Determine the [X, Y] coordinate at the center of the cell enclosing the given text.  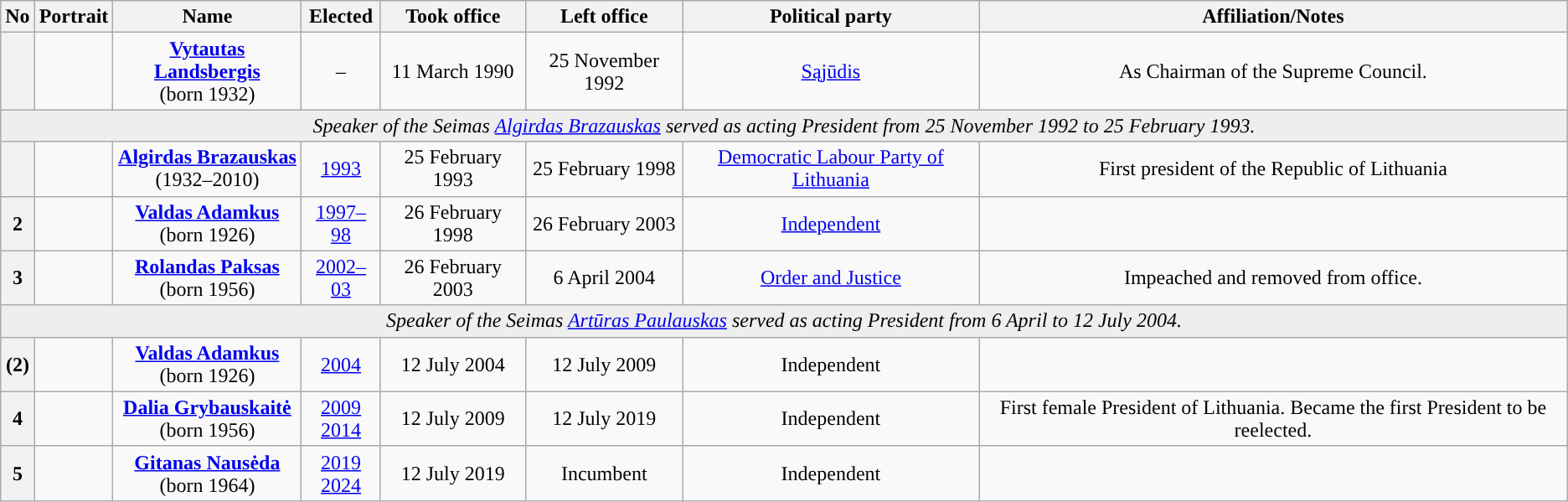
Incumbent [604, 473]
Gitanas Nausėda(born 1964) [208, 473]
4 [18, 419]
3 [18, 278]
Portrait [74, 17]
2004 [341, 364]
Dalia Grybauskaitė(born 1956) [208, 419]
1993 [341, 169]
26 February 1998 [452, 223]
2 [18, 223]
5 [18, 473]
Speaker of the Seimas Artūras Paulauskas served as acting President from 6 April to 12 July 2004. [784, 321]
Sąjūdis [831, 71]
1997–98 [341, 223]
Political party [831, 17]
(2) [18, 364]
Elected [341, 17]
25 February 1993 [452, 169]
– [341, 71]
Algirdas Brazauskas(1932–2010) [208, 169]
20192024 [341, 473]
First president of the Republic of Lithuania [1273, 169]
Vytautas Landsbergis(born 1932) [208, 71]
25 November 1992 [604, 71]
12 July 2004 [452, 364]
Left office [604, 17]
First female President of Lithuania. Became the first President to be reelected. [1273, 419]
Rolandas Paksas(born 1956) [208, 278]
25 February 1998 [604, 169]
No [18, 17]
As Chairman of the Supreme Council. [1273, 71]
20092014 [341, 419]
Impeached and removed from office. [1273, 278]
11 March 1990 [452, 71]
Order and Justice [831, 278]
Affiliation/Notes [1273, 17]
Name [208, 17]
Took office [452, 17]
Speaker of the Seimas Algirdas Brazauskas served as acting President from 25 November 1992 to 25 February 1993. [784, 126]
6 April 2004 [604, 278]
Democratic Labour Party of Lithuania [831, 169]
2002–03 [341, 278]
